Locate the cell with the specified text and output its (X, Y) center coordinate. 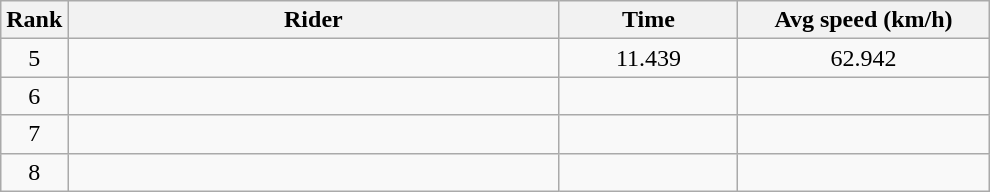
5 (34, 58)
Rider (314, 20)
Time (648, 20)
Rank (34, 20)
7 (34, 134)
11.439 (648, 58)
6 (34, 96)
Avg speed (km/h) (864, 20)
62.942 (864, 58)
8 (34, 172)
